From the cell containing the given text, extract its center point as (x, y) coordinate. 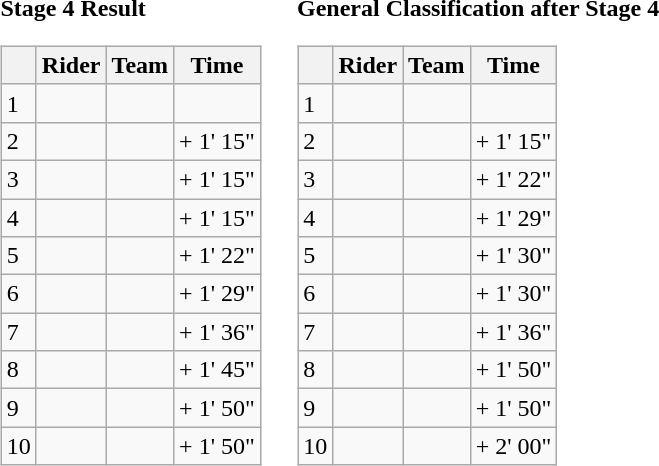
+ 1' 45" (218, 370)
+ 2' 00" (514, 446)
